Detect which cell encompasses the target text, then output its [X, Y] center coordinate. 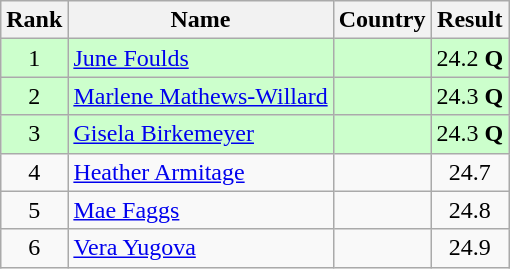
Heather Armitage [200, 172]
5 [34, 210]
Rank [34, 20]
Mae Faggs [200, 210]
Marlene Mathews-Willard [200, 96]
6 [34, 248]
24.8 [470, 210]
Vera Yugova [200, 248]
4 [34, 172]
2 [34, 96]
24.2 Q [470, 58]
Gisela Birkemeyer [200, 134]
3 [34, 134]
Name [200, 20]
24.7 [470, 172]
Result [470, 20]
Country [382, 20]
24.9 [470, 248]
June Foulds [200, 58]
1 [34, 58]
